Scan for the cell matching the given text and deliver its (X, Y) coordinate at center. 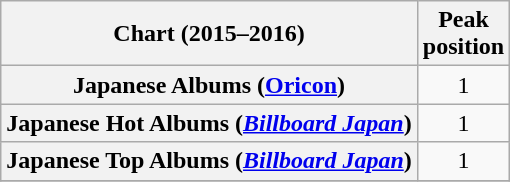
Japanese Top Albums (Billboard Japan) (210, 161)
Chart (2015–2016) (210, 34)
Japanese Albums (Oricon) (210, 85)
Peakposition (463, 34)
Japanese Hot Albums (Billboard Japan) (210, 123)
